Identify which cell holds the provided text, then report its (x, y) central coordinate. 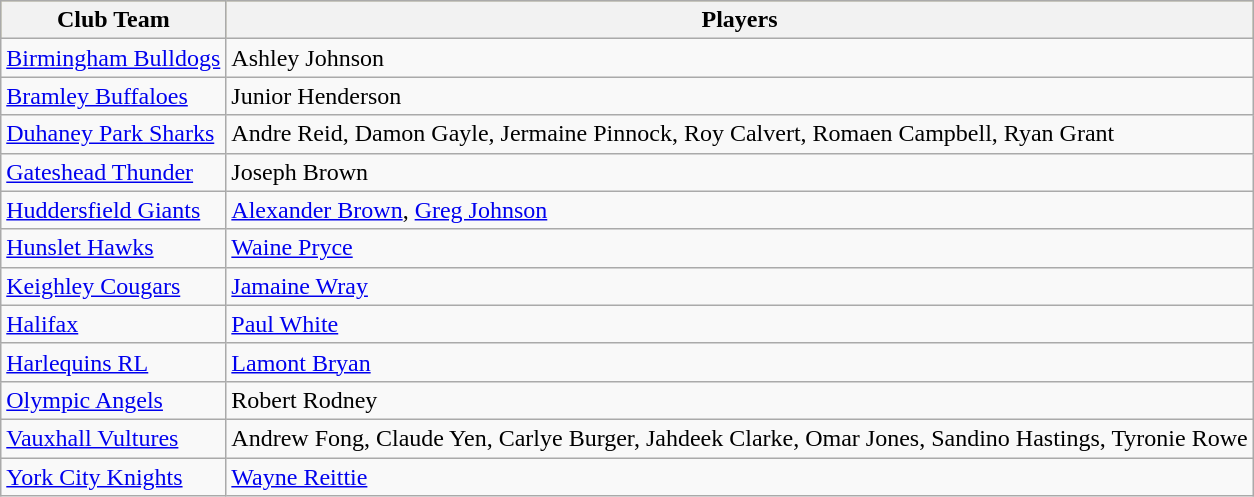
Joseph Brown (740, 172)
Keighley Cougars (114, 286)
Andrew Fong, Claude Yen, Carlye Burger, Jahdeek Clarke, Omar Jones, Sandino Hastings, Tyronie Rowe (740, 438)
Alexander Brown, Greg Johnson (740, 210)
Birmingham Bulldogs (114, 58)
Andre Reid, Damon Gayle, Jermaine Pinnock, Roy Calvert, Romaen Campbell, Ryan Grant (740, 134)
Jamaine Wray (740, 286)
Huddersfield Giants (114, 210)
Hunslet Hawks (114, 248)
Robert Rodney (740, 400)
Harlequins RL (114, 362)
Duhaney Park Sharks (114, 134)
Waine Pryce (740, 248)
Junior Henderson (740, 96)
Ashley Johnson (740, 58)
Lamont Bryan (740, 362)
York City Knights (114, 477)
Halifax (114, 324)
Wayne Reittie (740, 477)
Club Team (114, 20)
Bramley Buffaloes (114, 96)
Vauxhall Vultures (114, 438)
Paul White (740, 324)
Players (740, 20)
Olympic Angels (114, 400)
Gateshead Thunder (114, 172)
